Locate the cell with the specified text and output its (x, y) center coordinate. 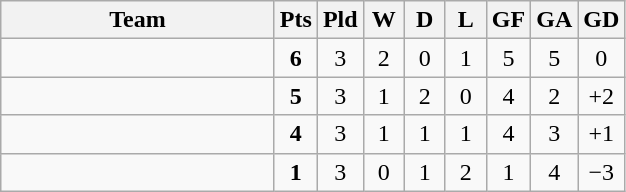
GD (602, 20)
Team (138, 20)
+2 (602, 96)
L (466, 20)
GF (508, 20)
D (424, 20)
Pld (340, 20)
W (384, 20)
−3 (602, 172)
6 (296, 58)
GA (554, 20)
Pts (296, 20)
+1 (602, 134)
